Detect which cell encompasses the target text, then output its (X, Y) center coordinate. 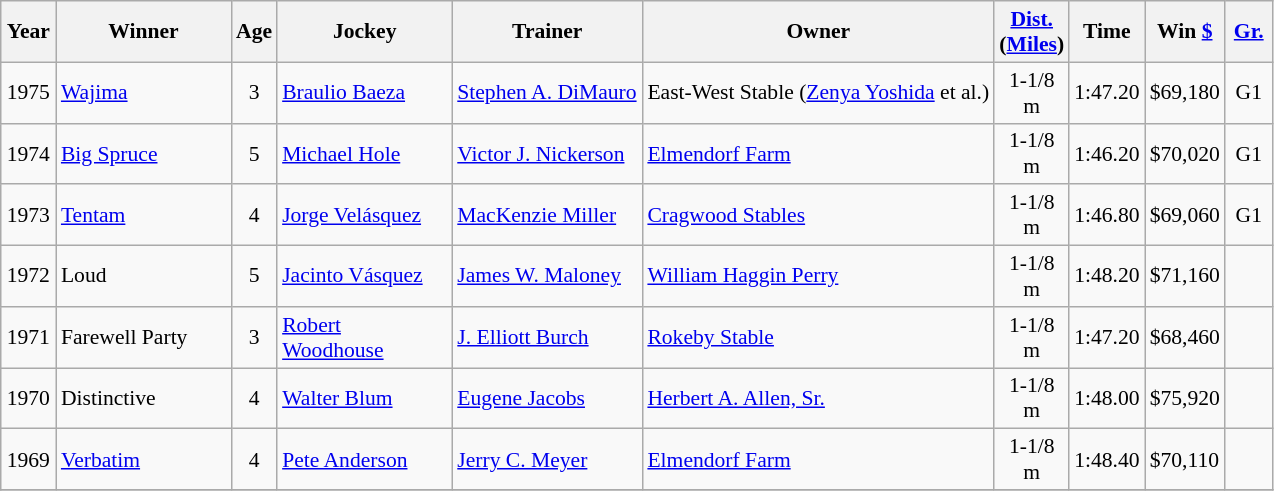
$70,020 (1185, 154)
1973 (28, 216)
Walter Blum (364, 398)
East-West Stable (Zenya Yoshida et al.) (818, 92)
Tentam (144, 216)
1974 (28, 154)
Gr. (1249, 32)
Winner (144, 32)
Michael Hole (364, 154)
Jorge Velásquez (364, 216)
Trainer (547, 32)
Distinctive (144, 398)
James W. Maloney (547, 276)
Eugene Jacobs (547, 398)
$69,180 (1185, 92)
1975 (28, 92)
$71,160 (1185, 276)
1:48.40 (1106, 460)
1:46.80 (1106, 216)
1:48.20 (1106, 276)
Jockey (364, 32)
Age (254, 32)
Rokeby Stable (818, 338)
Year (28, 32)
1971 (28, 338)
1972 (28, 276)
Cragwood Stables (818, 216)
Win $ (1185, 32)
1969 (28, 460)
William Haggin Perry (818, 276)
Big Spruce (144, 154)
Victor J. Nickerson (547, 154)
$70,110 (1185, 460)
Braulio Baeza (364, 92)
Jerry C. Meyer (547, 460)
Farewell Party (144, 338)
1:48.00 (1106, 398)
Verbatim (144, 460)
Robert Woodhouse (364, 338)
$68,460 (1185, 338)
J. Elliott Burch (547, 338)
Stephen A. DiMauro (547, 92)
1:46.20 (1106, 154)
Wajima (144, 92)
Pete Anderson (364, 460)
Owner (818, 32)
$75,920 (1185, 398)
MacKenzie Miller (547, 216)
Jacinto Vásquez (364, 276)
Dist. (Miles) (1032, 32)
1970 (28, 398)
$69,060 (1185, 216)
Loud (144, 276)
Time (1106, 32)
Herbert A. Allen, Sr. (818, 398)
